Detect which cell encompasses the target text, then output its [X, Y] center coordinate. 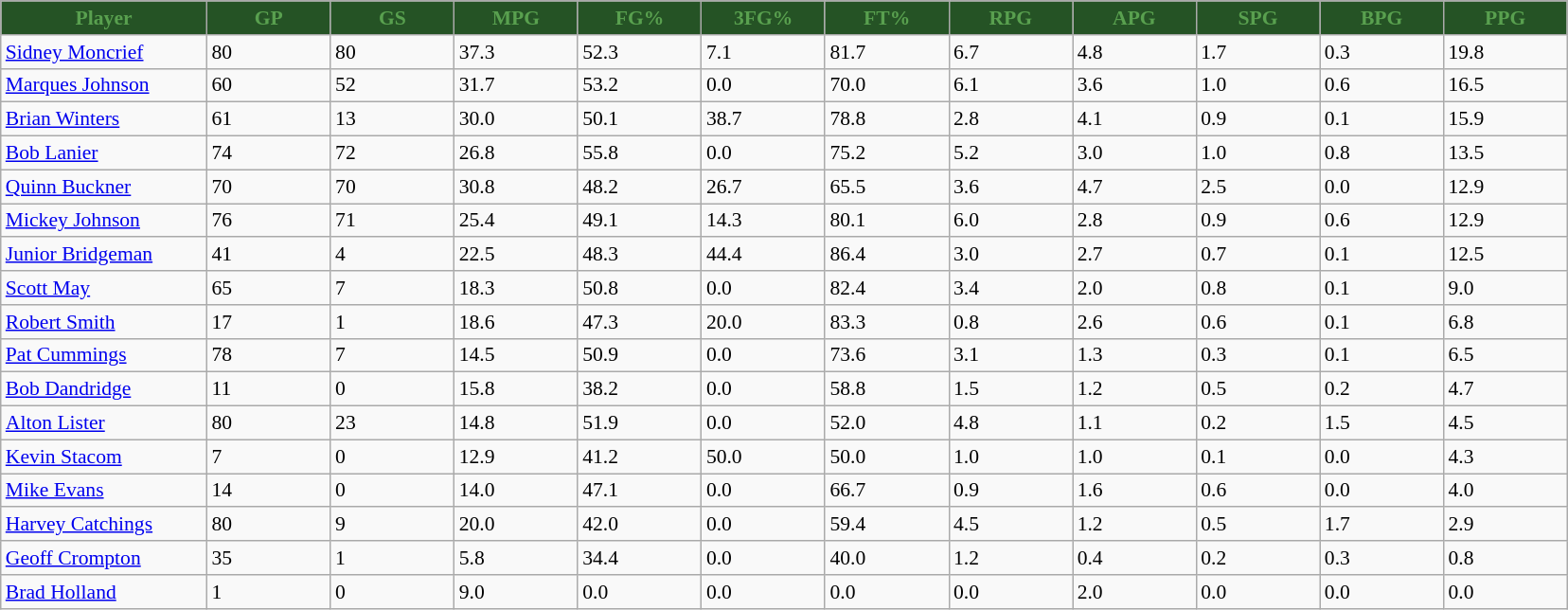
16.5 [1506, 85]
4.1 [1134, 119]
37.3 [517, 52]
Harvey Catchings [104, 525]
50.9 [640, 355]
Brian Winters [104, 119]
Mickey Johnson [104, 221]
23 [392, 423]
PPG [1506, 18]
30.0 [517, 119]
GP [269, 18]
12.5 [1506, 255]
6.5 [1506, 355]
Bob Lanier [104, 153]
Kevin Stacom [104, 457]
61 [269, 119]
71 [392, 221]
6.7 [1011, 52]
75.2 [886, 153]
SPG [1257, 18]
2.9 [1506, 525]
34.4 [640, 558]
86.4 [886, 255]
Pat Cummings [104, 355]
31.7 [517, 85]
Mike Evans [104, 491]
30.8 [517, 187]
48.2 [640, 187]
35 [269, 558]
48.3 [640, 255]
14.0 [517, 491]
Junior Bridgeman [104, 255]
GS [392, 18]
APG [1134, 18]
5.2 [1011, 153]
1.1 [1134, 423]
19.8 [1506, 52]
Scott May [104, 288]
59.4 [886, 525]
70.0 [886, 85]
14.3 [763, 221]
Brad Holland [104, 592]
60 [269, 85]
17 [269, 322]
38.2 [640, 389]
7.1 [763, 52]
FT% [886, 18]
81.7 [886, 52]
47.3 [640, 322]
FG% [640, 18]
74 [269, 153]
Alton Lister [104, 423]
13.5 [1506, 153]
82.4 [886, 288]
50.8 [640, 288]
3.4 [1011, 288]
47.1 [640, 491]
14 [269, 491]
MPG [517, 18]
38.7 [763, 119]
5.8 [517, 558]
Robert Smith [104, 322]
4 [392, 255]
76 [269, 221]
3FG% [763, 18]
73.6 [886, 355]
11 [269, 389]
25.4 [517, 221]
65.5 [886, 187]
9 [392, 525]
52 [392, 85]
BPG [1382, 18]
49.1 [640, 221]
RPG [1011, 18]
26.7 [763, 187]
53.2 [640, 85]
14.5 [517, 355]
80.1 [886, 221]
72 [392, 153]
26.8 [517, 153]
0.7 [1257, 255]
0.4 [1134, 558]
6.1 [1011, 85]
18.6 [517, 322]
15.9 [1506, 119]
2.6 [1134, 322]
4.0 [1506, 491]
66.7 [886, 491]
44.4 [763, 255]
65 [269, 288]
2.7 [1134, 255]
Marques Johnson [104, 85]
41.2 [640, 457]
83.3 [886, 322]
51.9 [640, 423]
41 [269, 255]
6.8 [1506, 322]
22.5 [517, 255]
6.0 [1011, 221]
2.5 [1257, 187]
1.3 [1134, 355]
Player [104, 18]
52.0 [886, 423]
78.8 [886, 119]
Bob Dandridge [104, 389]
50.1 [640, 119]
55.8 [640, 153]
14.8 [517, 423]
1.6 [1134, 491]
Sidney Moncrief [104, 52]
42.0 [640, 525]
52.3 [640, 52]
3.1 [1011, 355]
15.8 [517, 389]
Geoff Crompton [104, 558]
40.0 [886, 558]
Quinn Buckner [104, 187]
58.8 [886, 389]
18.3 [517, 288]
78 [269, 355]
4.3 [1506, 457]
13 [392, 119]
